From the cell containing the given text, extract its center point as (X, Y) coordinate. 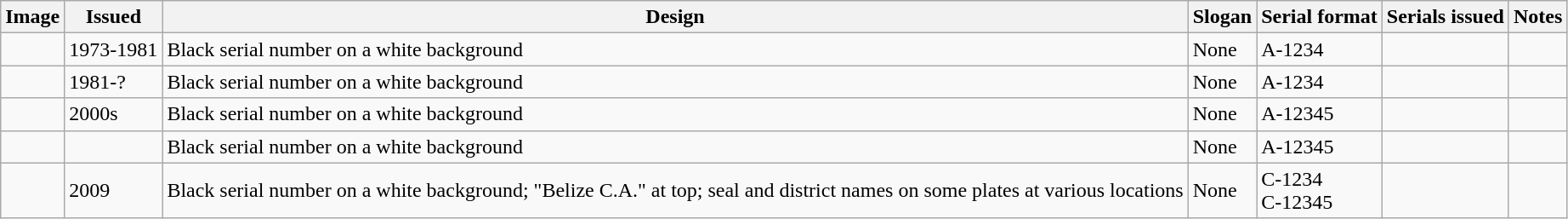
Image (32, 17)
C-1234C-12345 (1320, 191)
1973-1981 (114, 49)
Black serial number on a white background; "Belize C.A." at top; seal and district names on some plates at various locations (675, 191)
Issued (114, 17)
2000s (114, 114)
2009 (114, 191)
Serial format (1320, 17)
Design (675, 17)
Serials issued (1446, 17)
Slogan (1222, 17)
Notes (1537, 17)
1981-? (114, 82)
